Detect which cell encompasses the target text, then output its (x, y) center coordinate. 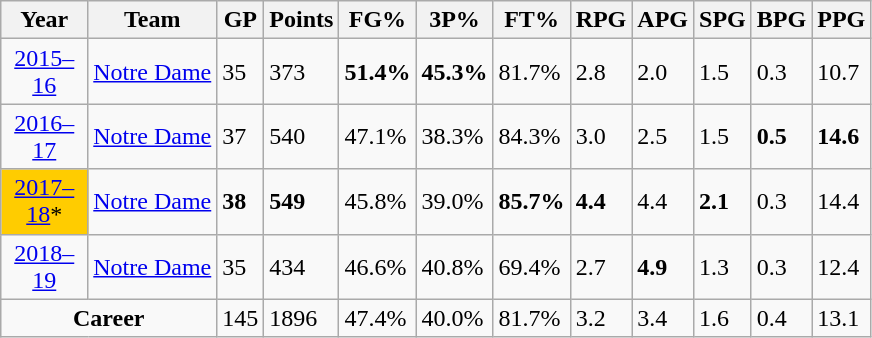
39.0% (454, 202)
3P% (454, 20)
51.4% (378, 72)
3.2 (601, 318)
PPG (842, 20)
47.1% (378, 136)
RPG (601, 20)
Team (152, 20)
13.1 (842, 318)
SPG (723, 20)
Points (302, 20)
1896 (302, 318)
3.0 (601, 136)
2.1 (723, 202)
46.6% (378, 266)
BPG (781, 20)
10.7 (842, 72)
69.4% (532, 266)
2015–16 (44, 72)
0.4 (781, 318)
3.4 (663, 318)
2.8 (601, 72)
85.7% (532, 202)
38.3% (454, 136)
14.4 (842, 202)
2017–18* (44, 202)
37 (240, 136)
1.6 (723, 318)
47.4% (378, 318)
540 (302, 136)
FG% (378, 20)
2016–17 (44, 136)
Career (109, 318)
4.9 (663, 266)
38 (240, 202)
2.7 (601, 266)
45.8% (378, 202)
1.3 (723, 266)
40.0% (454, 318)
14.6 (842, 136)
2.5 (663, 136)
84.3% (532, 136)
0.5 (781, 136)
549 (302, 202)
APG (663, 20)
GP (240, 20)
Year (44, 20)
40.8% (454, 266)
2018–19 (44, 266)
45.3% (454, 72)
2.0 (663, 72)
12.4 (842, 266)
FT% (532, 20)
373 (302, 72)
434 (302, 266)
145 (240, 318)
